Detect which cell encompasses the target text, then output its (X, Y) center coordinate. 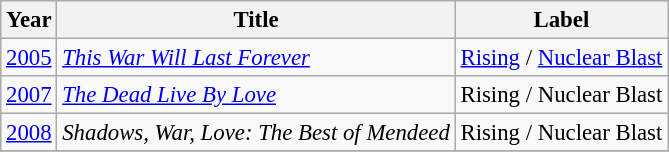
Shadows, War, Love: The Best of Mendeed (256, 133)
2005 (29, 58)
Label (561, 20)
This War Will Last Forever (256, 58)
2007 (29, 95)
Year (29, 20)
2008 (29, 133)
Title (256, 20)
The Dead Live By Love (256, 95)
